Search for the cell housing the specified text and yield its (x, y) center coordinate. 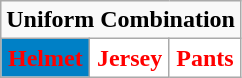
Jersey (130, 58)
Helmet (46, 58)
Uniform Combination (121, 20)
Pants (204, 58)
